Identify which cell holds the provided text, then report its [X, Y] central coordinate. 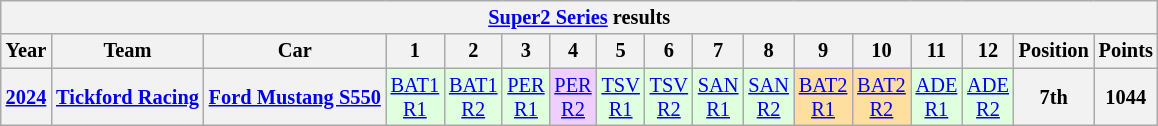
Tickford Racing [128, 97]
2 [473, 51]
BAT2R2 [881, 97]
5 [621, 51]
BAT2R1 [823, 97]
9 [823, 51]
TSVR2 [669, 97]
Car [295, 51]
1 [415, 51]
PERR2 [572, 97]
SANR2 [768, 97]
7 [718, 51]
Position [1054, 51]
6 [669, 51]
8 [768, 51]
3 [526, 51]
Super2 Series results [580, 17]
12 [988, 51]
BAT1R1 [415, 97]
ADER2 [988, 97]
Points [1126, 51]
10 [881, 51]
Ford Mustang S550 [295, 97]
Year [26, 51]
BAT1R2 [473, 97]
11 [937, 51]
ADER1 [937, 97]
SANR1 [718, 97]
2024 [26, 97]
PERR1 [526, 97]
1044 [1126, 97]
Team [128, 51]
TSVR1 [621, 97]
7th [1054, 97]
4 [572, 51]
